Capture the cell that displays the provided text and extract its [x, y] central coordinate. 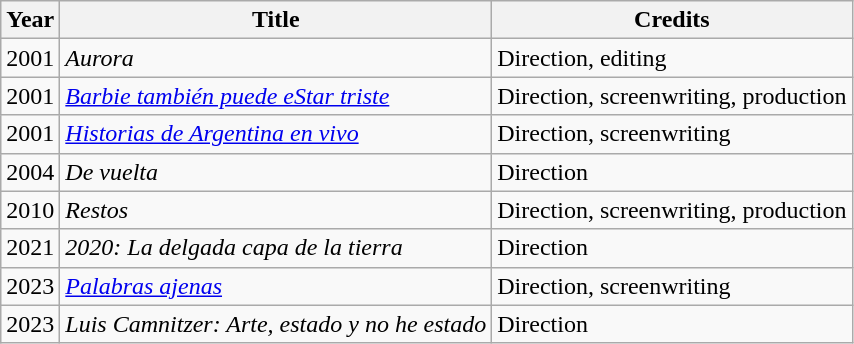
De vuelta [276, 172]
Credits [672, 20]
2021 [30, 248]
Barbie también puede eStar triste [276, 96]
2020: La delgada capa de la tierra [276, 248]
Direction, editing [672, 58]
Year [30, 20]
Aurora [276, 58]
Luis Camnitzer: Arte, estado y no he estado [276, 324]
Restos [276, 210]
Historias de Argentina en vivo [276, 134]
2010 [30, 210]
Title [276, 20]
Palabras ajenas [276, 286]
2004 [30, 172]
